Search for the cell housing the specified text and yield its [X, Y] center coordinate. 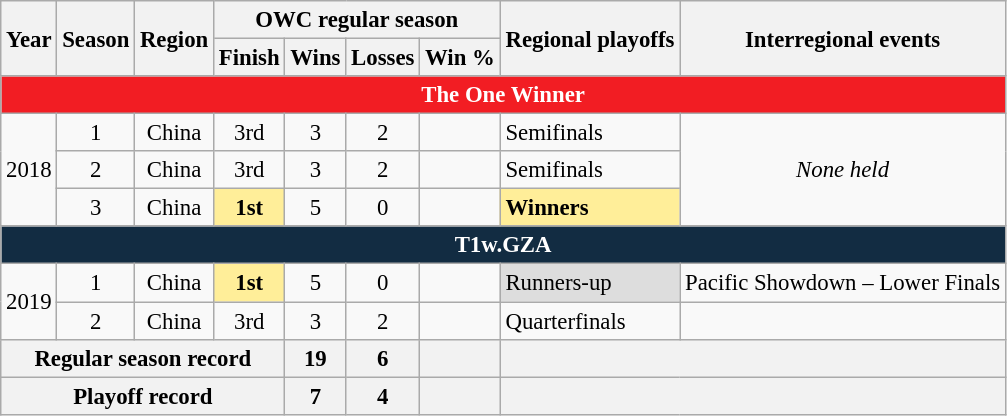
Win % [460, 58]
Region [174, 38]
2019 [29, 302]
Winners [590, 208]
Season [96, 38]
Regular season record [143, 358]
4 [383, 396]
7 [316, 396]
The One Winner [504, 95]
Losses [383, 58]
19 [316, 358]
Playoff record [143, 396]
Year [29, 38]
Regional playoffs [590, 38]
Finish [250, 58]
Pacific Showdown – Lower Finals [843, 283]
OWC regular season [358, 20]
2018 [29, 170]
None held [843, 170]
T1w.GZA [504, 245]
Interregional events [843, 38]
Runners-up [590, 283]
Wins [316, 58]
Quarterfinals [590, 321]
6 [383, 358]
